Provide the [x, y] coordinate of the cell's center where the given text is located.  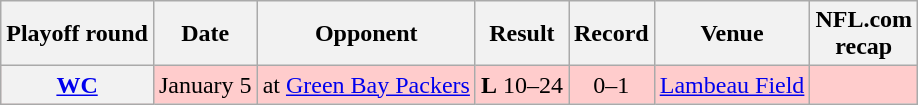
January 5 [205, 85]
NFL.comrecap [864, 34]
Date [205, 34]
Result [522, 34]
Venue [732, 34]
Record [611, 34]
Opponent [366, 34]
at Green Bay Packers [366, 85]
Lambeau Field [732, 85]
Playoff round [78, 34]
L 10–24 [522, 85]
WC [78, 85]
0–1 [611, 85]
